Return the (X, Y) coordinate for the center point of the cell that contains the specified text.  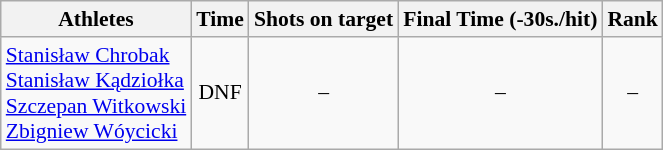
Athletes (96, 19)
Rank (632, 19)
Stanisław ChrobakStanisław KądziołkaSzczepan WitkowskiZbigniew Wóycicki (96, 93)
Final Time (-30s./hit) (500, 19)
DNF (220, 93)
Shots on target (324, 19)
Time (220, 19)
